Search for the cell housing the specified text and yield its (x, y) center coordinate. 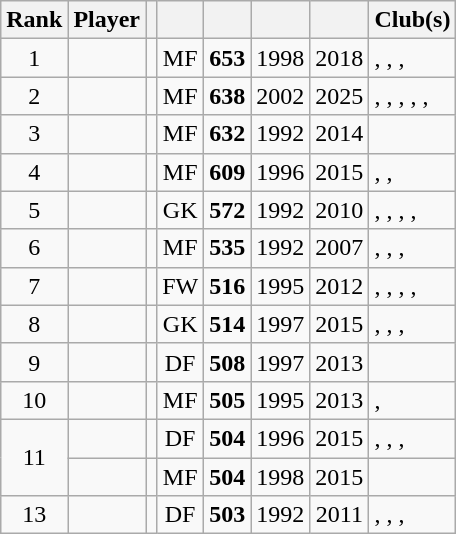
2011 (340, 515)
535 (228, 248)
Rank (34, 20)
653 (228, 58)
514 (228, 324)
638 (228, 96)
Player (107, 20)
8 (34, 324)
632 (228, 134)
FW (180, 286)
6 (34, 248)
2002 (280, 96)
2010 (340, 210)
508 (228, 362)
505 (228, 400)
13 (34, 515)
Club(s) (412, 20)
2007 (340, 248)
11 (34, 457)
609 (228, 172)
, , , , , (412, 96)
516 (228, 286)
10 (34, 400)
2018 (340, 58)
9 (34, 362)
503 (228, 515)
4 (34, 172)
, (412, 400)
2025 (340, 96)
, , (412, 172)
5 (34, 210)
2014 (340, 134)
2 (34, 96)
1 (34, 58)
7 (34, 286)
572 (228, 210)
3 (34, 134)
2012 (340, 286)
